Determine the [X, Y] coordinate at the center of the cell enclosing the given text.  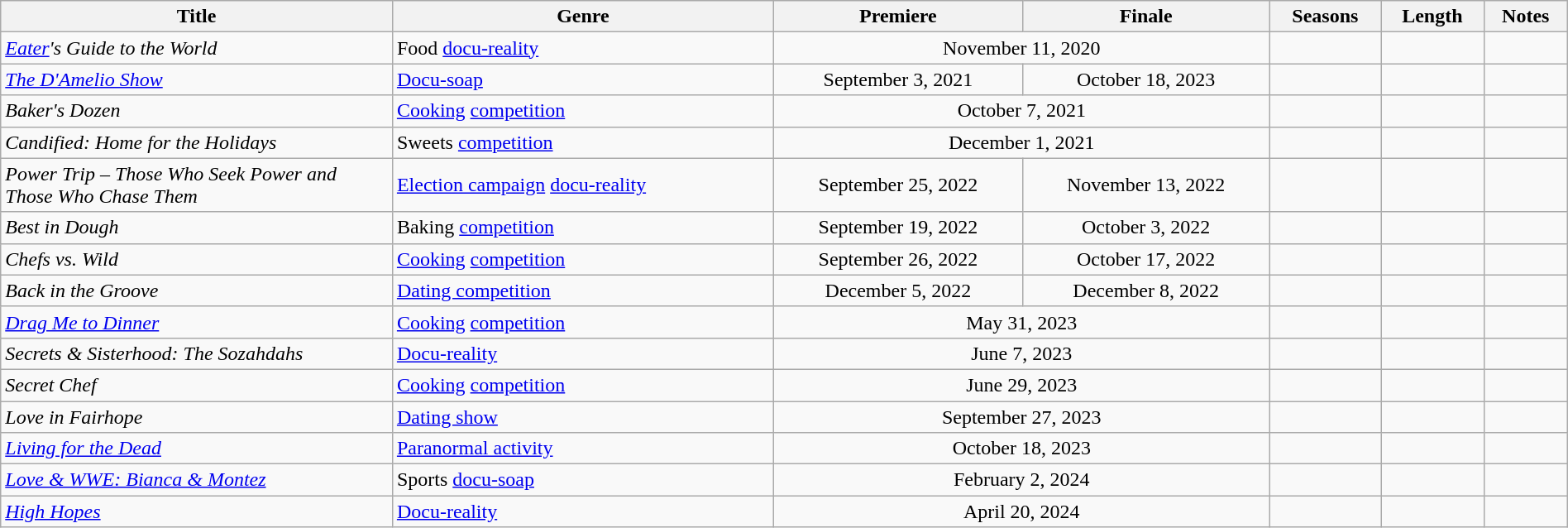
September 25, 2022 [898, 185]
November 13, 2022 [1146, 185]
Power Trip – Those Who Seek Power and Those Who Chase Them [197, 185]
High Hopes [197, 511]
May 31, 2023 [1021, 322]
April 20, 2024 [1021, 511]
Baking competition [582, 228]
September 27, 2023 [1021, 416]
Genre [582, 17]
Food docu-reality [582, 48]
Docu-soap [582, 79]
Baker's Dozen [197, 111]
Title [197, 17]
Chefs vs. Wild [197, 259]
Secret Chef [197, 385]
Eater's Guide to the World [197, 48]
October 17, 2022 [1146, 259]
Paranormal activity [582, 449]
Living for the Dead [197, 449]
Sports docu-soap [582, 480]
October 7, 2021 [1021, 111]
The D'Amelio Show [197, 79]
Secrets & Sisterhood: The Sozahdahs [197, 353]
November 11, 2020 [1021, 48]
Finale [1146, 17]
December 1, 2021 [1021, 142]
Love & WWE: Bianca & Montez [197, 480]
Candified: Home for the Holidays [197, 142]
Back in the Groove [197, 290]
September 3, 2021 [898, 79]
October 3, 2022 [1146, 228]
Election campaign docu-reality [582, 185]
June 29, 2023 [1021, 385]
Best in Dough [197, 228]
February 2, 2024 [1021, 480]
December 8, 2022 [1146, 290]
Notes [1525, 17]
Seasons [1325, 17]
June 7, 2023 [1021, 353]
Dating show [582, 416]
Premiere [898, 17]
Dating competition [582, 290]
Sweets competition [582, 142]
Drag Me to Dinner [197, 322]
September 19, 2022 [898, 228]
September 26, 2022 [898, 259]
December 5, 2022 [898, 290]
Length [1432, 17]
Love in Fairhope [197, 416]
